Search for the cell housing the specified text and yield its (x, y) center coordinate. 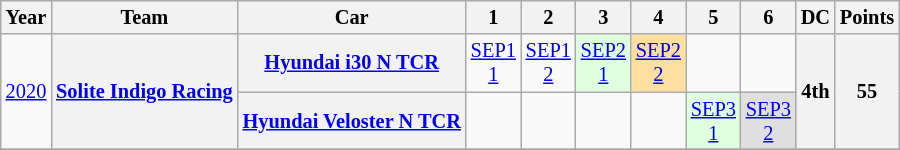
Year (26, 17)
3 (604, 17)
5 (714, 17)
SEP22 (658, 63)
SEP11 (494, 63)
SEP31 (714, 121)
Hyundai Veloster N TCR (352, 121)
Team (144, 17)
Solite Indigo Racing (144, 92)
2020 (26, 92)
2 (548, 17)
Car (352, 17)
55 (867, 92)
1 (494, 17)
4 (658, 17)
SEP21 (604, 63)
Hyundai i30 N TCR (352, 63)
4th (816, 92)
SEP32 (768, 121)
SEP12 (548, 63)
DC (816, 17)
Points (867, 17)
6 (768, 17)
